For the text-containing cell, return its midpoint in [X, Y] coordinate format. 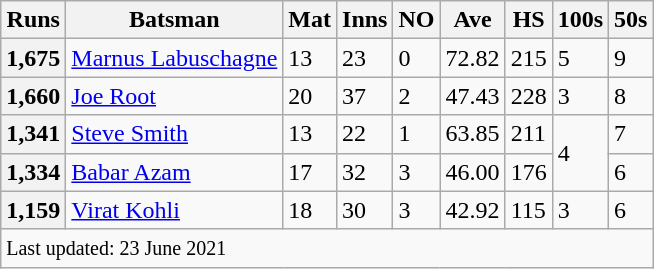
Ave [472, 20]
215 [528, 58]
72.82 [472, 58]
9 [631, 58]
100s [580, 20]
30 [365, 210]
0 [416, 58]
HS [528, 20]
Batsman [174, 20]
1,334 [34, 172]
7 [631, 134]
211 [528, 134]
23 [365, 58]
47.43 [472, 96]
1,341 [34, 134]
115 [528, 210]
5 [580, 58]
Mat [310, 20]
NO [416, 20]
42.92 [472, 210]
Inns [365, 20]
1,159 [34, 210]
Virat Kohli [174, 210]
32 [365, 172]
18 [310, 210]
Runs [34, 20]
4 [580, 153]
63.85 [472, 134]
228 [528, 96]
1,660 [34, 96]
Last updated: 23 June 2021 [327, 248]
Babar Azam [174, 172]
22 [365, 134]
2 [416, 96]
50s [631, 20]
176 [528, 172]
20 [310, 96]
8 [631, 96]
17 [310, 172]
46.00 [472, 172]
Steve Smith [174, 134]
1 [416, 134]
1,675 [34, 58]
37 [365, 96]
Joe Root [174, 96]
Marnus Labuschagne [174, 58]
